Determine the (X, Y) coordinate at the center of the cell enclosing the given text.  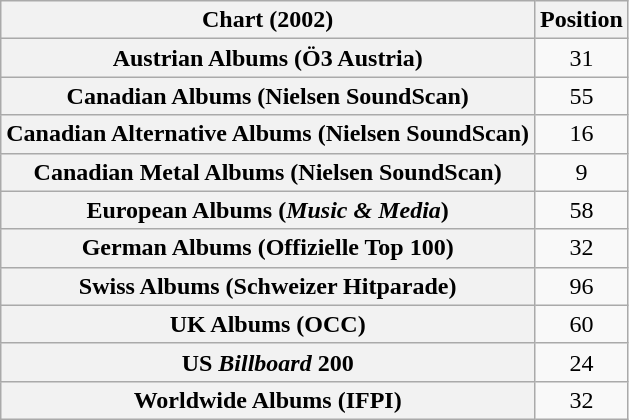
24 (582, 362)
31 (582, 58)
Canadian Albums (Nielsen SoundScan) (268, 96)
Worldwide Albums (IFPI) (268, 400)
58 (582, 210)
German Albums (Offizielle Top 100) (268, 248)
Chart (2002) (268, 20)
European Albums (Music & Media) (268, 210)
9 (582, 172)
60 (582, 324)
Canadian Alternative Albums (Nielsen SoundScan) (268, 134)
96 (582, 286)
Swiss Albums (Schweizer Hitparade) (268, 286)
Austrian Albums (Ö3 Austria) (268, 58)
UK Albums (OCC) (268, 324)
55 (582, 96)
Canadian Metal Albums (Nielsen SoundScan) (268, 172)
16 (582, 134)
US Billboard 200 (268, 362)
Position (582, 20)
